Output the (X, Y) coordinate of the center of the cell containing the given text.  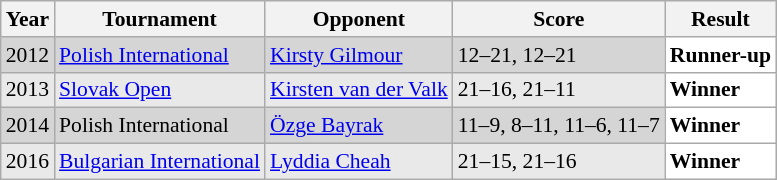
Score (559, 19)
Lyddia Cheah (359, 162)
Özge Bayrak (359, 126)
Kirsty Gilmour (359, 55)
Opponent (359, 19)
Runner-up (720, 55)
2012 (28, 55)
11–9, 8–11, 11–6, 11–7 (559, 126)
21–15, 21–16 (559, 162)
Year (28, 19)
2013 (28, 90)
2014 (28, 126)
2016 (28, 162)
Bulgarian International (160, 162)
21–16, 21–11 (559, 90)
Tournament (160, 19)
Kirsten van der Valk (359, 90)
Slovak Open (160, 90)
12–21, 12–21 (559, 55)
Result (720, 19)
